Output the [X, Y] coordinate of the center of the cell containing the given text.  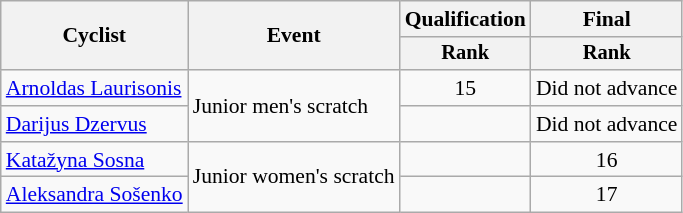
Cyclist [94, 36]
16 [607, 160]
17 [607, 195]
Katažyna Sosna [94, 160]
Arnoldas Laurisonis [94, 88]
Junior women's scratch [294, 178]
Darijus Dzervus [94, 124]
Qualification [466, 19]
Junior men's scratch [294, 106]
Aleksandra Sošenko [94, 195]
15 [466, 88]
Final [607, 19]
Event [294, 36]
